Search for the cell housing the specified text and yield its (x, y) center coordinate. 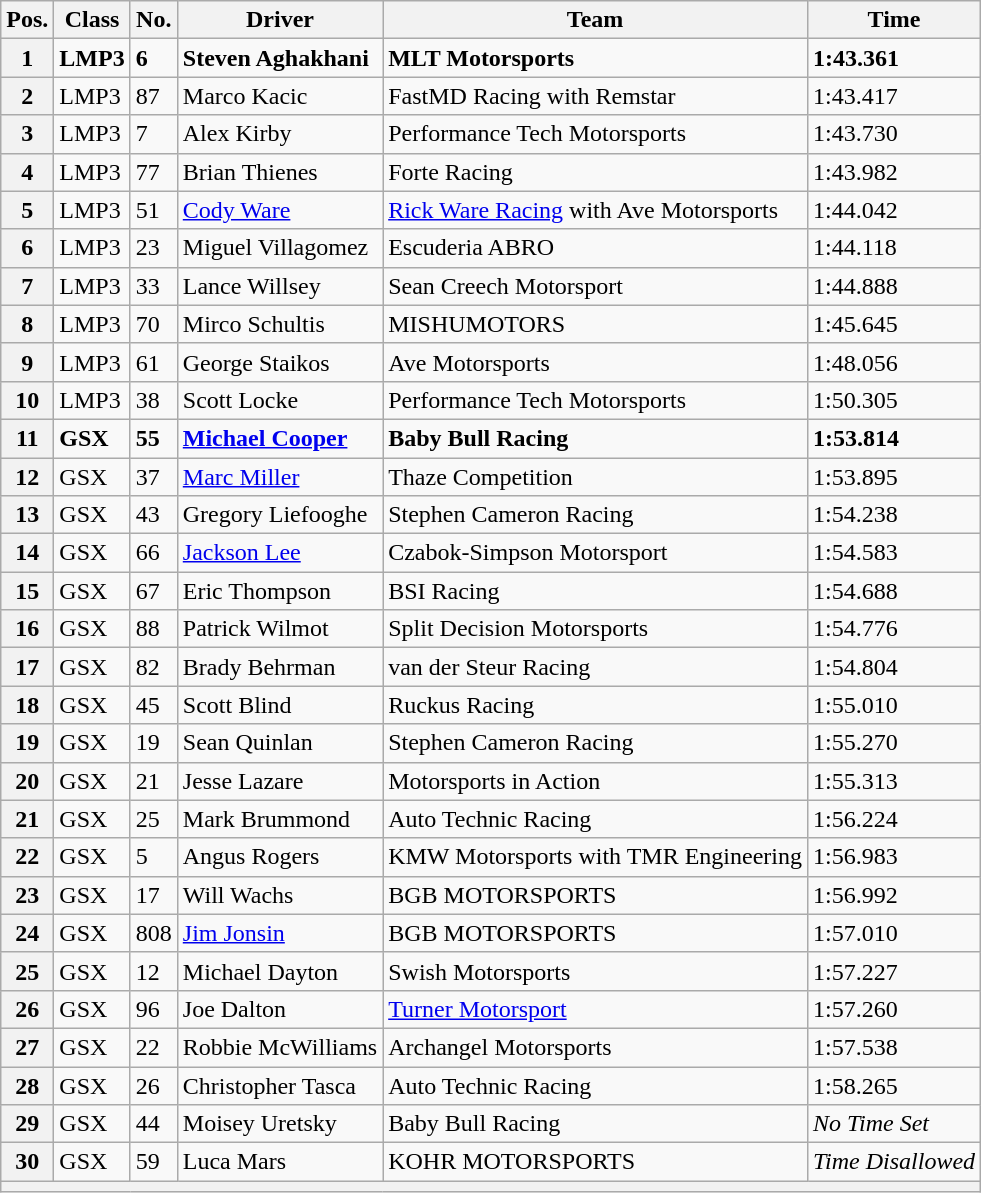
43 (154, 515)
Marc Miller (280, 477)
18 (28, 705)
MLT Motorsports (596, 58)
Michael Dayton (280, 971)
No Time Set (894, 1124)
Mark Brummond (280, 819)
Marco Kacic (280, 96)
Brady Behrman (280, 667)
Archangel Motorsports (596, 1047)
Escuderia ABRO (596, 248)
10 (28, 400)
Eric Thompson (280, 591)
1:55.270 (894, 743)
1:44.042 (894, 210)
Time Disallowed (894, 1162)
96 (154, 1009)
3 (28, 134)
1:44.118 (894, 248)
70 (154, 324)
Brian Thienes (280, 172)
No. (154, 20)
Driver (280, 20)
Ave Motorsports (596, 362)
1:57.227 (894, 971)
Scott Blind (280, 705)
1 (28, 58)
1:50.305 (894, 400)
Jim Jonsin (280, 933)
Split Decision Motorsports (596, 629)
1:57.010 (894, 933)
1:43.982 (894, 172)
37 (154, 477)
Time (894, 20)
808 (154, 933)
Cody Ware (280, 210)
1:58.265 (894, 1085)
Forte Racing (596, 172)
van der Steur Racing (596, 667)
13 (28, 515)
1:54.776 (894, 629)
KMW Motorsports with TMR Engineering (596, 857)
1:54.583 (894, 553)
Steven Aghakhani (280, 58)
88 (154, 629)
Christopher Tasca (280, 1085)
1:48.056 (894, 362)
Class (92, 20)
87 (154, 96)
Motorsports in Action (596, 781)
9 (28, 362)
Joe Dalton (280, 1009)
Rick Ware Racing with Ave Motorsports (596, 210)
1:56.224 (894, 819)
8 (28, 324)
Alex Kirby (280, 134)
16 (28, 629)
1:56.983 (894, 857)
66 (154, 553)
Sean Quinlan (280, 743)
1:45.645 (894, 324)
2 (28, 96)
FastMD Racing with Remstar (596, 96)
55 (154, 438)
51 (154, 210)
61 (154, 362)
1:54.688 (894, 591)
30 (28, 1162)
Jackson Lee (280, 553)
Michael Cooper (280, 438)
45 (154, 705)
1:53.814 (894, 438)
Ruckus Racing (596, 705)
KOHR MOTORSPORTS (596, 1162)
1:43.417 (894, 96)
1:54.238 (894, 515)
Swish Motorsports (596, 971)
1:56.992 (894, 895)
14 (28, 553)
Turner Motorsport (596, 1009)
11 (28, 438)
1:55.010 (894, 705)
Lance Willsey (280, 286)
29 (28, 1124)
1:53.895 (894, 477)
82 (154, 667)
1:54.804 (894, 667)
20 (28, 781)
George Staikos (280, 362)
33 (154, 286)
28 (28, 1085)
Mirco Schultis (280, 324)
Gregory Liefooghe (280, 515)
Will Wachs (280, 895)
Thaze Competition (596, 477)
Angus Rogers (280, 857)
1:57.538 (894, 1047)
1:55.313 (894, 781)
Team (596, 20)
Sean Creech Motorsport (596, 286)
Jesse Lazare (280, 781)
BSI Racing (596, 591)
1:43.730 (894, 134)
38 (154, 400)
Patrick Wilmot (280, 629)
24 (28, 933)
15 (28, 591)
Czabok-Simpson Motorsport (596, 553)
Miguel Villagomez (280, 248)
Luca Mars (280, 1162)
4 (28, 172)
59 (154, 1162)
44 (154, 1124)
77 (154, 172)
Scott Locke (280, 400)
1:57.260 (894, 1009)
Moisey Uretsky (280, 1124)
MISHUMOTORS (596, 324)
Robbie McWilliams (280, 1047)
67 (154, 591)
27 (28, 1047)
1:43.361 (894, 58)
1:44.888 (894, 286)
Pos. (28, 20)
